Output the [x, y] coordinate of the center of the cell containing the given text.  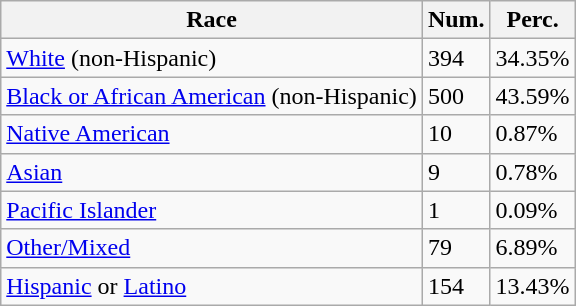
Native American [212, 134]
Other/Mixed [212, 248]
White (non-Hispanic) [212, 58]
Race [212, 20]
13.43% [532, 286]
Asian [212, 172]
394 [456, 58]
Pacific Islander [212, 210]
1 [456, 210]
0.87% [532, 134]
Num. [456, 20]
79 [456, 248]
34.35% [532, 58]
0.09% [532, 210]
Perc. [532, 20]
6.89% [532, 248]
43.59% [532, 96]
0.78% [532, 172]
Black or African American (non-Hispanic) [212, 96]
Hispanic or Latino [212, 286]
500 [456, 96]
10 [456, 134]
9 [456, 172]
154 [456, 286]
